Determine the [X, Y] coordinate at the center of the cell enclosing the given text.  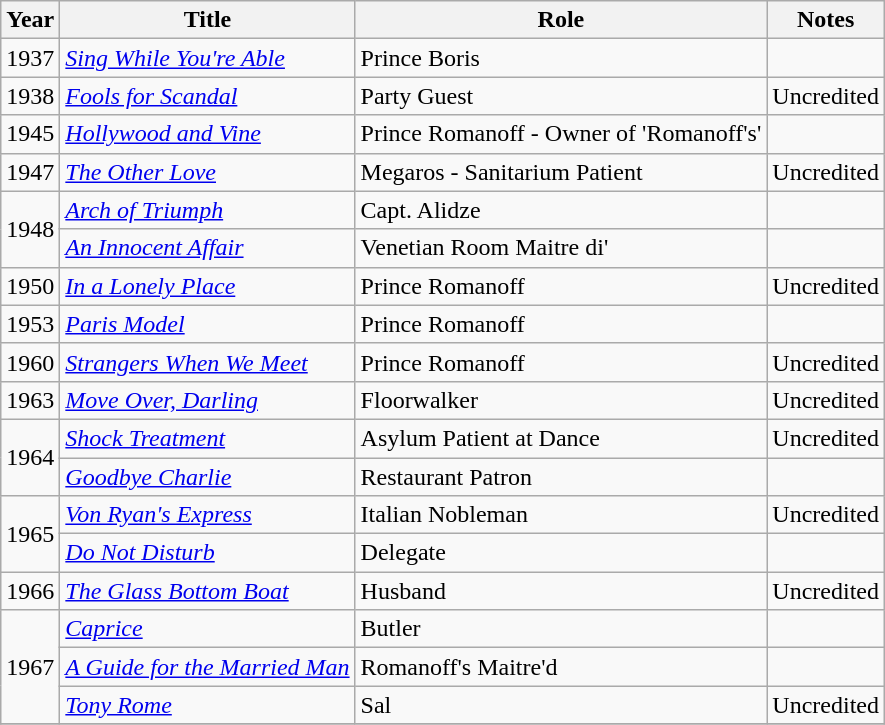
Paris Model [208, 324]
Caprice [208, 629]
Move Over, Darling [208, 400]
Party Guest [561, 96]
Role [561, 20]
A Guide for the Married Man [208, 667]
Arch of Triumph [208, 210]
Venetian Room Maitre di' [561, 248]
1953 [30, 324]
Hollywood and Vine [208, 134]
Romanoff's Maitre'd [561, 667]
1948 [30, 229]
The Other Love [208, 172]
1963 [30, 400]
Italian Nobleman [561, 515]
Notes [826, 20]
Year [30, 20]
1960 [30, 362]
Strangers When We Meet [208, 362]
Tony Rome [208, 705]
Megaros - Sanitarium Patient [561, 172]
Prince Boris [561, 58]
Sal [561, 705]
Asylum Patient at Dance [561, 438]
1964 [30, 457]
1966 [30, 591]
Restaurant Patron [561, 477]
1937 [30, 58]
1950 [30, 286]
Sing While You're Able [208, 58]
Husband [561, 591]
1938 [30, 96]
1947 [30, 172]
Fools for Scandal [208, 96]
Butler [561, 629]
Shock Treatment [208, 438]
Capt. Alidze [561, 210]
Do Not Disturb [208, 553]
1965 [30, 534]
The Glass Bottom Boat [208, 591]
1967 [30, 667]
In a Lonely Place [208, 286]
1945 [30, 134]
Von Ryan's Express [208, 515]
Goodbye Charlie [208, 477]
Prince Romanoff - Owner of 'Romanoff's' [561, 134]
Delegate [561, 553]
Floorwalker [561, 400]
An Innocent Affair [208, 248]
Title [208, 20]
